Locate the cell with the specified text and output its [X, Y] center coordinate. 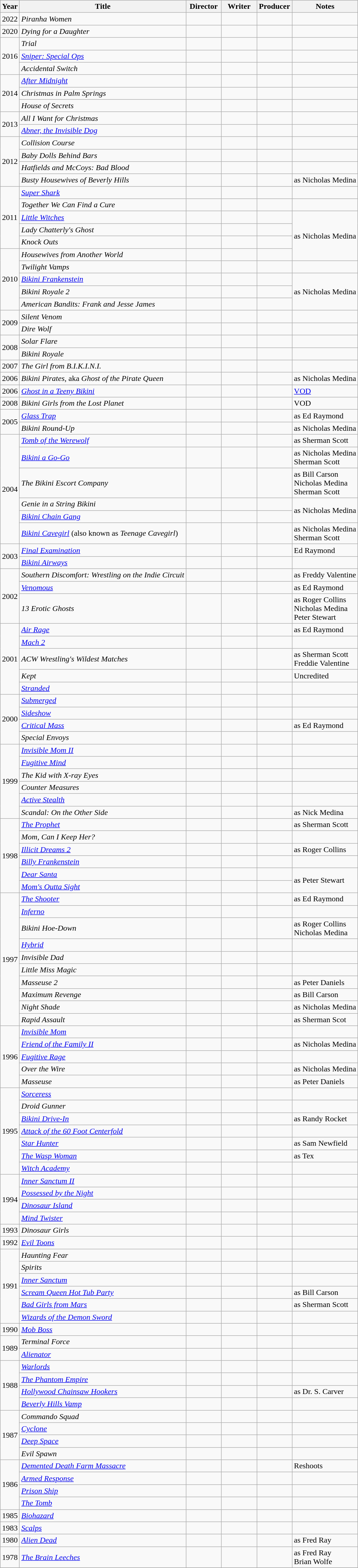
Billy Frankenstein [103, 862]
Dinosaur Girls [103, 1230]
Abner, the Invisible Dog [103, 130]
Trial [103, 44]
Deep Space [103, 1441]
Submerged [103, 701]
as Sherman Scot [325, 1020]
Lady Chatterly's Ghost [103, 230]
1994 [10, 1199]
1989 [10, 1348]
Director [203, 7]
as Sam Newfield [325, 1143]
2000 [10, 719]
Little Witches [103, 217]
2012 [10, 161]
The Wasp Woman [103, 1156]
Inner Sanctum [103, 1280]
1993 [10, 1230]
Notes [325, 7]
Mom's Outta Sight [103, 887]
Kept [103, 676]
Southern Discomfort: Wrestling on the Indie Circuit [103, 575]
Beverly Hills Vamp [103, 1404]
Collision Course [103, 143]
2007 [10, 366]
Uncredited [325, 676]
The Prophet [103, 825]
Year [10, 7]
as Peter Stewart [325, 880]
Final Examination [103, 550]
House of Secrets [103, 106]
as Roger CollinsNicholas Medina [325, 928]
Illicit Dreams 2 [103, 849]
Wizards of the Demon Sword [103, 1317]
as Freddy Valentine [325, 575]
1980 [10, 1540]
2014 [10, 93]
1995 [10, 1131]
2010 [10, 279]
as Nick Medina [325, 812]
2004 [10, 489]
1985 [10, 1516]
Witch Academy [103, 1168]
After Midnight [103, 81]
Reshoots [325, 1466]
2005 [10, 422]
The Phantom Empire [103, 1379]
1987 [10, 1435]
Possessed by the Night [103, 1193]
Bikini Round-Up [103, 428]
Bikini Royale [103, 354]
Solar Flare [103, 341]
Air Rage [103, 630]
Evil Spawn [103, 1454]
Scream Queen Hot Tub Party [103, 1292]
Counter Measures [103, 787]
Over the Wire [103, 1069]
2001 [10, 659]
Ghost in a Teeny Bikini [103, 391]
Fugitive Mind [103, 762]
1988 [10, 1385]
Masseuse [103, 1082]
Scalps [103, 1528]
Inner Sanctum II [103, 1181]
1978 [10, 1557]
Venomous [103, 588]
1992 [10, 1243]
2022 [10, 19]
2013 [10, 124]
Dire Wolf [103, 329]
as Fred Ray [325, 1540]
Bad Girls from Mars [103, 1305]
The Bikini Escort Company [103, 483]
1996 [10, 1057]
Alien Dead [103, 1540]
Armed Response [103, 1478]
Invisible Mom II [103, 750]
Bikini Chain Gang [103, 516]
Haunting Fear [103, 1255]
Producer [275, 7]
1983 [10, 1528]
Biohazard [103, 1516]
Glass Trap [103, 416]
Hybrid [103, 945]
Sniper: Special Ops [103, 56]
Friend of the Family II [103, 1044]
The Tomb [103, 1503]
as Dr. S. Carver [325, 1391]
Terminal Force [103, 1342]
Fugitive Rage [103, 1057]
Prison Ship [103, 1491]
Silent Venom [103, 316]
Night Shade [103, 1007]
Together We Can Find a Cure [103, 205]
American Bandits: Frank and Jesse James [103, 304]
1991 [10, 1286]
Attack of the 60 Foot Centerfold [103, 1131]
The Shooter [103, 899]
2016 [10, 56]
2003 [10, 556]
Writer [239, 7]
Evil Toons [103, 1243]
1998 [10, 856]
Dear Santa [103, 874]
Mind Twister [103, 1218]
Maximum Revenge [103, 995]
Tomb of the Werewolf [103, 441]
The Kid with X-ray Eyes [103, 775]
Genie in a String Bikini [103, 504]
as Sherman ScottFreddie Valentine [325, 659]
2009 [10, 323]
Mob Boss [103, 1329]
Bikini Hoe-Down [103, 928]
Bikini Drive-In [103, 1119]
2020 [10, 31]
as Randy Rocket [325, 1119]
Bikini Pirates, aka Ghost of the Pirate Queen [103, 379]
Accidental Switch [103, 68]
Dying for a Daughter [103, 31]
ACW Wrestling's Wildest Matches [103, 659]
Bikini Frankenstein [103, 279]
The Brain Leeches [103, 1557]
Bikini Cavegirl (also known as Teenage Cavegirl) [103, 533]
Rapid Assault [103, 1020]
Inferno [103, 911]
Cyclone [103, 1429]
1997 [10, 959]
Bikini a Go-Go [103, 457]
1999 [10, 781]
Super Shark [103, 193]
Critical Mass [103, 725]
as Roger CollinsNicholas MedinaPeter Stewart [325, 609]
Spirits [103, 1268]
Scandal: On the Other Side [103, 812]
All I Want for Christmas [103, 118]
The Girl from B.I.K.I.N.I. [103, 366]
Knock Outs [103, 242]
Bikini Girls from the Lost Planet [103, 403]
Piranha Women [103, 19]
Droid Gunner [103, 1106]
Little Miss Magic [103, 970]
Ed Raymond [325, 550]
Twilight Vamps [103, 267]
Mach 2 [103, 642]
Commando Squad [103, 1416]
Mom, Can I Keep Her? [103, 837]
Busty Housewives of Beverly Hills [103, 180]
as Bill CarsonNicholas MedinaSherman Scott [325, 483]
Housewives from Another World [103, 254]
as Fred RayBrian Wolfe [325, 1557]
Title [103, 7]
Active Stealth [103, 800]
Warlords [103, 1367]
Baby Dolls Behind Bars [103, 155]
Bikini Royale 2 [103, 292]
Sorceress [103, 1094]
Hollywood Chainsaw Hookers [103, 1391]
Bikini Airways [103, 562]
Sideshow [103, 713]
1986 [10, 1485]
Dinosaur Island [103, 1205]
as Tex [325, 1156]
Masseuse 2 [103, 982]
Invisible Mom [103, 1032]
Alienator [103, 1354]
2002 [10, 596]
1990 [10, 1329]
13 Erotic Ghosts [103, 609]
2011 [10, 217]
Stranded [103, 688]
as Roger Collins [325, 849]
Hatfields and McCoys: Bad Blood [103, 168]
Christmas in Palm Springs [103, 93]
Invisible Dad [103, 957]
Demented Death Farm Massacre [103, 1466]
Special Envoys [103, 738]
Star Hunter [103, 1143]
